Extract the (x, y) coordinate from the center of the cell holding the provided text.  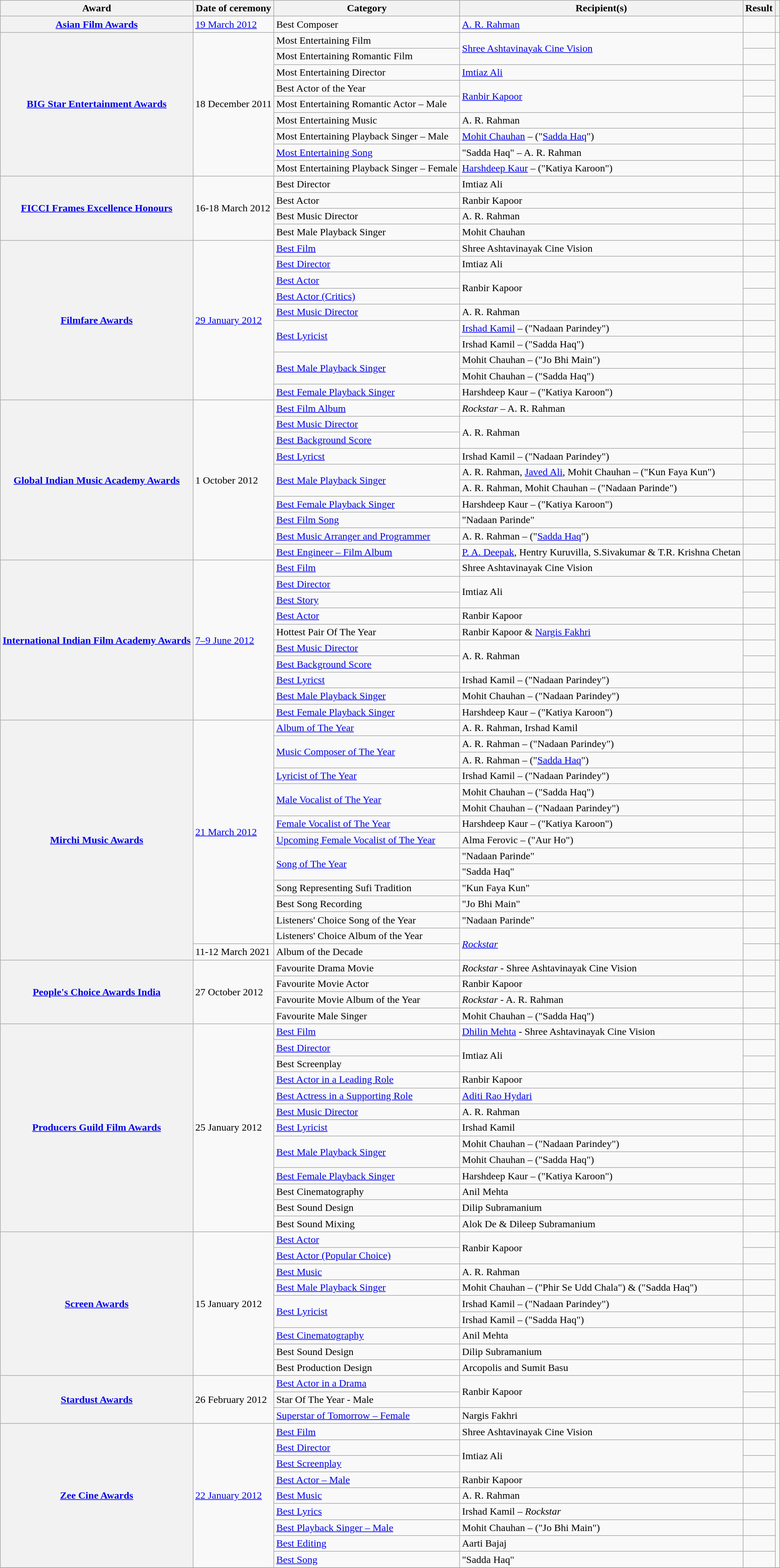
Best Music Arranger and Programmer (367, 536)
Alok De & Dileep Subramanium (601, 1224)
A. R. Rahman, Mohit Chauhan – ("Nadaan Parinde") (601, 488)
Rockstar - A. R. Rahman (601, 1000)
Hottest Pair Of The Year (367, 632)
Rockstar - Shree Ashtavinayak Cine Vision (601, 968)
Most Entertaining Film (367, 40)
Nargis Fakhri (601, 1415)
Music Composer of The Year (367, 752)
Irshad Kamil (601, 1128)
Zee Cine Awards (97, 1496)
Most Entertaining Music (367, 120)
1 October 2012 (234, 480)
Album of The Year (367, 728)
Best Actor (Popular Choice) (367, 1256)
Most Entertaining Playback Singer – Female (367, 168)
Asian Film Awards (97, 24)
Male Vocalist of The Year (367, 800)
Recipient(s) (601, 8)
Best Engineer – Film Album (367, 552)
Best Editing (367, 1544)
Irshad Kamil – Rockstar (601, 1512)
People's Choice Awards India (97, 992)
21 March 2012 (234, 832)
Most Entertaining Playback Singer – Male (367, 136)
"Sadda Haq" – A. R. Rahman (601, 152)
A. R. Rahman – ("Nadaan Parindey") (601, 744)
Mohit Chauhan – ("Phir Se Udd Chala") & ("Sadda Haq") (601, 1288)
"Jo Bhi Main" (601, 904)
7–9 June 2012 (234, 640)
22 January 2012 (234, 1496)
18 December 2011 (234, 104)
Stardust Awards (97, 1400)
Dhilin Mehta - Shree Ashtavinayak Cine Vision (601, 1032)
Aditi Rao Hydari (601, 1096)
Best Actor in a Leading Role (367, 1080)
27 October 2012 (234, 992)
Best Composer (367, 24)
Listeners' Choice Song of the Year (367, 920)
Filmfare Awards (97, 320)
A. R. Rahman, Irshad Kamil (601, 728)
Female Vocalist of The Year (367, 824)
Date of ceremony (234, 8)
Best Actress in a Supporting Role (367, 1096)
11-12 March 2021 (234, 952)
Most Entertaining Song (367, 152)
Superstar of Tomorrow – Female (367, 1415)
Favourite Movie Album of the Year (367, 1000)
Ranbir Kapoor & Nargis Fakhri (601, 632)
Most Entertaining Romantic Film (367, 56)
P. A. Deepak, Hentry Kuruvilla, S.Sivakumar & T.R. Krishna Chetan (601, 552)
Best Production Design (367, 1368)
Award (97, 8)
Rockstar (601, 944)
19 March 2012 (234, 24)
International Indian Film Academy Awards (97, 640)
Star Of The Year - Male (367, 1400)
Screen Awards (97, 1304)
Best Lyrics (367, 1512)
Song Representing Sufi Tradition (367, 888)
Best Song (367, 1560)
Result (759, 8)
Best Story (367, 600)
Most Entertaining Romantic Actor – Male (367, 104)
26 February 2012 (234, 1400)
A. R. Rahman, Javed Ali, Mohit Chauhan – ("Kun Faya Kun") (601, 472)
Arcopolis and Sumit Basu (601, 1368)
Most Entertaining Director (367, 72)
Favourite Drama Movie (367, 968)
Best Film Album (367, 408)
15 January 2012 (234, 1304)
Aarti Bajaj (601, 1544)
Favourite Male Singer (367, 1016)
Mohit Chauhan (601, 232)
Best Song Recording (367, 904)
Global Indian Music Academy Awards (97, 480)
Category (367, 8)
Best Actor (Critics) (367, 296)
Upcoming Female Vocalist of The Year (367, 840)
Favourite Movie Actor (367, 984)
Best Film Song (367, 520)
Lyricist of The Year (367, 776)
Best Actor of the Year (367, 88)
Producers Guild Film Awards (97, 1128)
Alma Ferovic – ("Aur Ho") (601, 840)
16-18 March 2012 (234, 208)
Best Actor – Male (367, 1479)
Rockstar – A. R. Rahman (601, 408)
Listeners' Choice Album of the Year (367, 936)
"Kun Faya Kun" (601, 888)
Best Actor in a Drama (367, 1384)
Best Sound Mixing (367, 1224)
29 January 2012 (234, 320)
Song of The Year (367, 864)
Mirchi Music Awards (97, 840)
BIG Star Entertainment Awards (97, 104)
FICCI Frames Excellence Honours (97, 208)
Album of the Decade (367, 952)
Best Playback Singer – Male (367, 1528)
25 January 2012 (234, 1128)
